Identify which cell holds the provided text, then report its (X, Y) central coordinate. 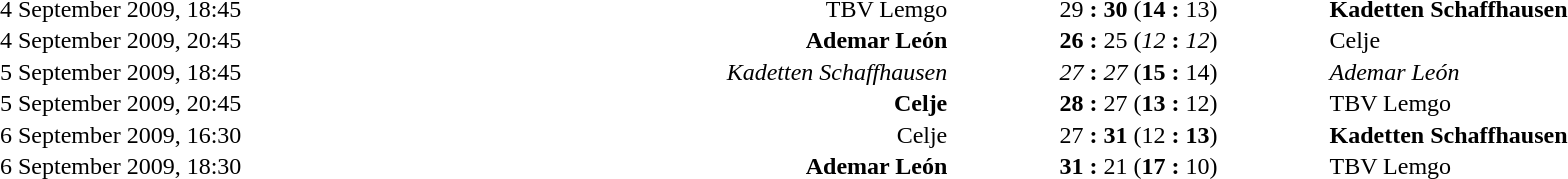
26 : 25 (12 : 12) (1138, 41)
Ademar León (760, 41)
27 : 27 (15 : 14) (1138, 72)
Kadetten Schaffhausen (760, 72)
28 : 27 (13 : 12) (1138, 103)
27 : 31 (12 : 13) (1138, 135)
